Extract the [X, Y] coordinate from the center of the cell holding the provided text.  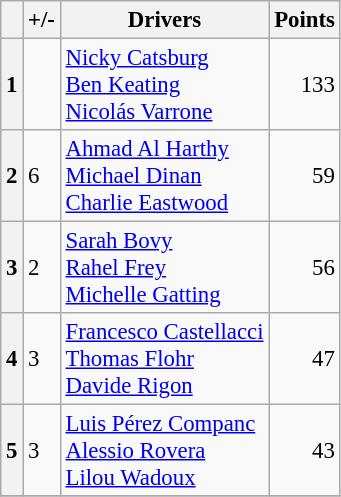
Luis Pérez Companc Alessio Rovera Lilou Wadoux [164, 451]
Ahmad Al Harthy Michael Dinan Charlie Eastwood [164, 176]
43 [304, 451]
47 [304, 359]
Sarah Bovy Rahel Frey Michelle Gatting [164, 268]
Drivers [164, 20]
5 [12, 451]
Francesco Castellacci Thomas Flohr Davide Rigon [164, 359]
4 [12, 359]
6 [42, 176]
56 [304, 268]
Nicky Catsburg Ben Keating Nicolás Varrone [164, 85]
+/- [42, 20]
133 [304, 85]
1 [12, 85]
59 [304, 176]
Points [304, 20]
